Capture the cell that displays the provided text and extract its (X, Y) central coordinate. 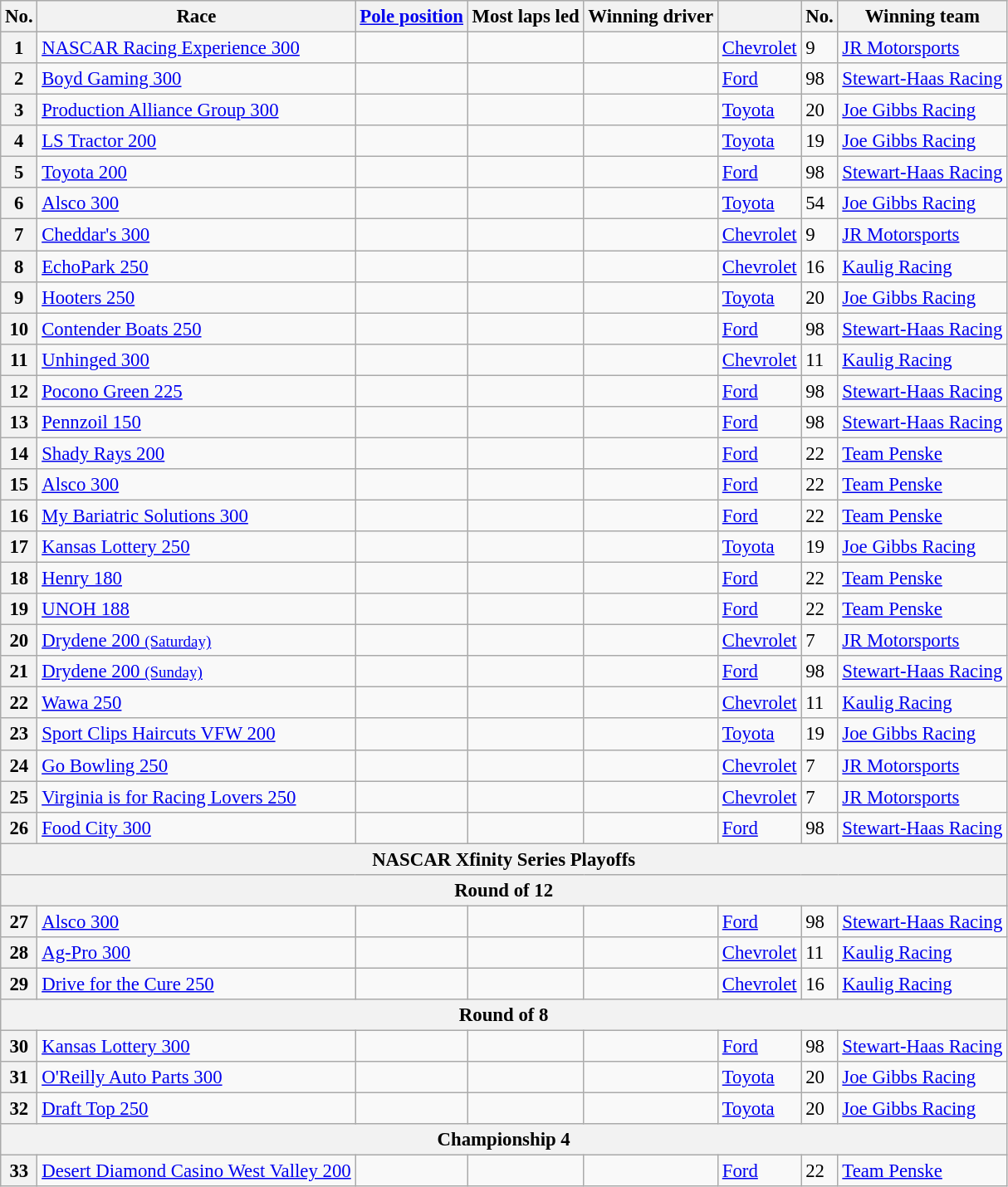
NASCAR Xfinity Series Playoffs (504, 859)
Ag-Pro 300 (196, 953)
21 (19, 672)
Draft Top 250 (196, 1109)
2 (19, 79)
Drydene 200 (Saturday) (196, 641)
6 (19, 203)
Production Alliance Group 300 (196, 110)
Boyd Gaming 300 (196, 79)
4 (19, 141)
Hooters 250 (196, 297)
23 (19, 735)
29 (19, 984)
Race (196, 17)
Kansas Lottery 300 (196, 1047)
14 (19, 453)
10 (19, 329)
Round of 8 (504, 1015)
1 (19, 48)
25 (19, 797)
5 (19, 173)
Kansas Lottery 250 (196, 547)
My Bariatric Solutions 300 (196, 515)
Winning team (922, 17)
12 (19, 391)
Henry 180 (196, 579)
18 (19, 579)
Sport Clips Haircuts VFW 200 (196, 735)
Drive for the Cure 250 (196, 984)
Unhinged 300 (196, 359)
O'Reilly Auto Parts 300 (196, 1077)
Drydene 200 (Sunday) (196, 672)
8 (19, 266)
Virginia is for Racing Lovers 250 (196, 797)
24 (19, 765)
30 (19, 1047)
Go Bowling 250 (196, 765)
NASCAR Racing Experience 300 (196, 48)
33 (19, 1171)
31 (19, 1077)
27 (19, 921)
Pole position (412, 17)
Pennzoil 150 (196, 423)
Shady Rays 200 (196, 453)
Toyota 200 (196, 173)
Food City 300 (196, 828)
Cheddar's 300 (196, 235)
Pocono Green 225 (196, 391)
Contender Boats 250 (196, 329)
Winning driver (651, 17)
26 (19, 828)
UNOH 188 (196, 609)
Championship 4 (504, 1140)
Desert Diamond Casino West Valley 200 (196, 1171)
17 (19, 547)
EchoPark 250 (196, 266)
Round of 12 (504, 891)
3 (19, 110)
LS Tractor 200 (196, 141)
15 (19, 485)
Wawa 250 (196, 703)
32 (19, 1109)
54 (820, 203)
13 (19, 423)
Most laps led (526, 17)
28 (19, 953)
